Identify which cell holds the provided text, then report its [x, y] central coordinate. 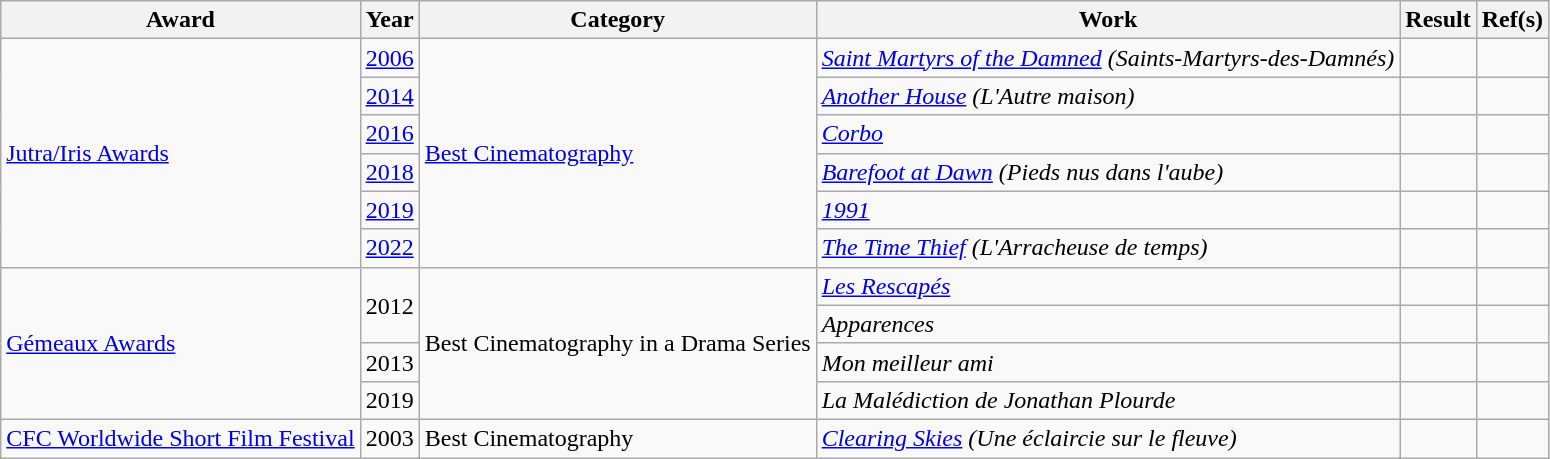
2013 [390, 362]
Ref(s) [1512, 20]
2014 [390, 96]
Mon meilleur ami [1108, 362]
Clearing Skies (Une éclaircie sur le fleuve) [1108, 438]
2012 [390, 305]
2018 [390, 172]
La Malédiction de Jonathan Plourde [1108, 400]
Gémeaux Awards [180, 343]
Category [618, 20]
2003 [390, 438]
Year [390, 20]
Jutra/Iris Awards [180, 153]
Best Cinematography in a Drama Series [618, 343]
Apparences [1108, 324]
Award [180, 20]
The Time Thief (L'Arracheuse de temps) [1108, 248]
Work [1108, 20]
Les Rescapés [1108, 286]
Saint Martyrs of the Damned (Saints-Martyrs-des-Damnés) [1108, 58]
2006 [390, 58]
Another House (L'Autre maison) [1108, 96]
1991 [1108, 210]
2016 [390, 134]
2022 [390, 248]
Corbo [1108, 134]
CFC Worldwide Short Film Festival [180, 438]
Result [1438, 20]
Barefoot at Dawn (Pieds nus dans l'aube) [1108, 172]
